Return [x, y] of the center of cell containing provided text 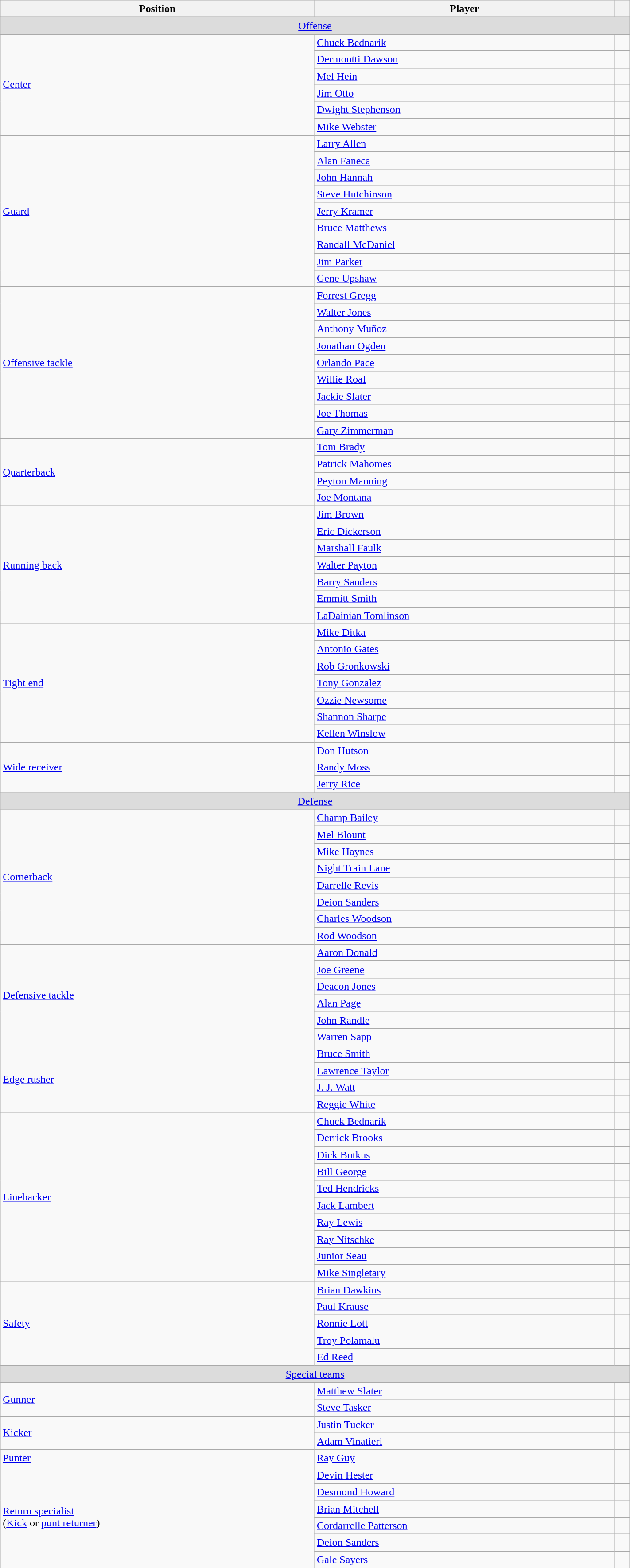
Junior Seau [464, 1256]
Jack Lambert [464, 1205]
Ed Reed [464, 1357]
Patrick Mahomes [464, 464]
Warren Sapp [464, 1037]
Antonio Gates [464, 649]
Tom Brady [464, 447]
Mel Hein [464, 76]
Forrest Gregg [464, 295]
Jonathan Ogden [464, 346]
Joe Thomas [464, 413]
Peyton Manning [464, 480]
Eric Dickerson [464, 531]
Aaron Donald [464, 952]
Defensive tackle [158, 995]
Lawrence Taylor [464, 1071]
Joe Montana [464, 498]
Gale Sayers [464, 1559]
Guard [158, 211]
Punter [158, 1458]
Mike Haynes [464, 852]
Jim Otto [464, 93]
Kellen Winslow [464, 733]
Running back [158, 565]
Quarterback [158, 472]
Kicker [158, 1433]
Jerry Rice [464, 784]
Jackie Slater [464, 396]
Cornerback [158, 877]
Ted Hendricks [464, 1189]
Tight end [158, 683]
Jerry Kramer [464, 211]
Paul Krause [464, 1307]
Return specialist(Kick or punt returner) [158, 1517]
Steve Hutchinson [464, 194]
Larry Allen [464, 143]
Mike Webster [464, 127]
Walter Jones [464, 312]
Troy Polamalu [464, 1340]
Don Hutson [464, 751]
Tony Gonzalez [464, 683]
Steve Tasker [464, 1408]
Randall McDaniel [464, 245]
Derrick Brooks [464, 1138]
Cordarrelle Patterson [464, 1525]
Dwight Stephenson [464, 110]
Position [158, 9]
LaDainian Tomlinson [464, 616]
Shannon Sharpe [464, 716]
Ray Nitschke [464, 1239]
Ronnie Lott [464, 1324]
Linebacker [158, 1197]
Dermontti Dawson [464, 59]
Offense [315, 26]
Desmond Howard [464, 1492]
Ray Lewis [464, 1222]
Orlando Pace [464, 363]
Wide receiver [158, 767]
Edge rusher [158, 1079]
Brian Mitchell [464, 1509]
Brian Dawkins [464, 1290]
Defense [315, 801]
Willie Roaf [464, 379]
Charles Woodson [464, 919]
Bruce Matthews [464, 228]
Marshall Faulk [464, 548]
Darrelle Revis [464, 885]
Joe Greene [464, 969]
J. J. Watt [464, 1088]
Gary Zimmerman [464, 430]
Gunner [158, 1399]
Jim Parker [464, 262]
Mike Ditka [464, 632]
Special teams [315, 1374]
Rod Woodson [464, 936]
Bruce Smith [464, 1054]
Alan Faneca [464, 160]
Emmitt Smith [464, 599]
Justin Tucker [464, 1425]
Ozzie Newsome [464, 700]
Jim Brown [464, 515]
Barry Sanders [464, 582]
Reggie White [464, 1104]
John Hannah [464, 177]
Ray Guy [464, 1458]
Center [158, 85]
Safety [158, 1324]
Offensive tackle [158, 363]
Gene Upshaw [464, 279]
Bill George [464, 1172]
Anthony Muñoz [464, 329]
Adam Vinatieri [464, 1441]
Mike Singletary [464, 1273]
Mel Blount [464, 835]
Devin Hester [464, 1475]
Alan Page [464, 1003]
Champ Bailey [464, 818]
John Randle [464, 1020]
Player [464, 9]
Randy Moss [464, 767]
Dick Butkus [464, 1155]
Deacon Jones [464, 986]
Matthew Slater [464, 1391]
Rob Gronkowski [464, 666]
Night Train Lane [464, 868]
Walter Payton [464, 565]
